Output the [x, y] coordinate of the center of the cell containing the given text.  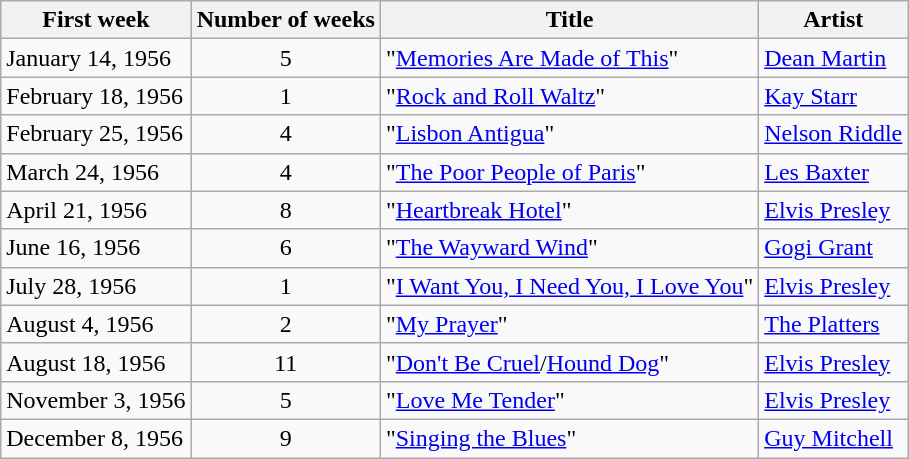
February 18, 1956 [96, 96]
"Don't Be Cruel/Hound Dog" [569, 362]
First week [96, 20]
"My Prayer" [569, 324]
"I Want You, I Need You, I Love You" [569, 286]
November 3, 1956 [96, 400]
Dean Martin [834, 58]
Kay Starr [834, 96]
6 [286, 248]
"Rock and Roll Waltz" [569, 96]
June 16, 1956 [96, 248]
"Memories Are Made of This" [569, 58]
January 14, 1956 [96, 58]
"Love Me Tender" [569, 400]
Nelson Riddle [834, 134]
"Heartbreak Hotel" [569, 210]
Guy Mitchell [834, 438]
8 [286, 210]
9 [286, 438]
December 8, 1956 [96, 438]
Gogi Grant [834, 248]
Number of weeks [286, 20]
April 21, 1956 [96, 210]
July 28, 1956 [96, 286]
Artist [834, 20]
The Platters [834, 324]
August 18, 1956 [96, 362]
"Lisbon Antigua" [569, 134]
August 4, 1956 [96, 324]
11 [286, 362]
March 24, 1956 [96, 172]
2 [286, 324]
February 25, 1956 [96, 134]
"Singing the Blues" [569, 438]
"The Poor People of Paris" [569, 172]
Title [569, 20]
"The Wayward Wind" [569, 248]
Les Baxter [834, 172]
